Detect which cell encompasses the target text, then output its [x, y] center coordinate. 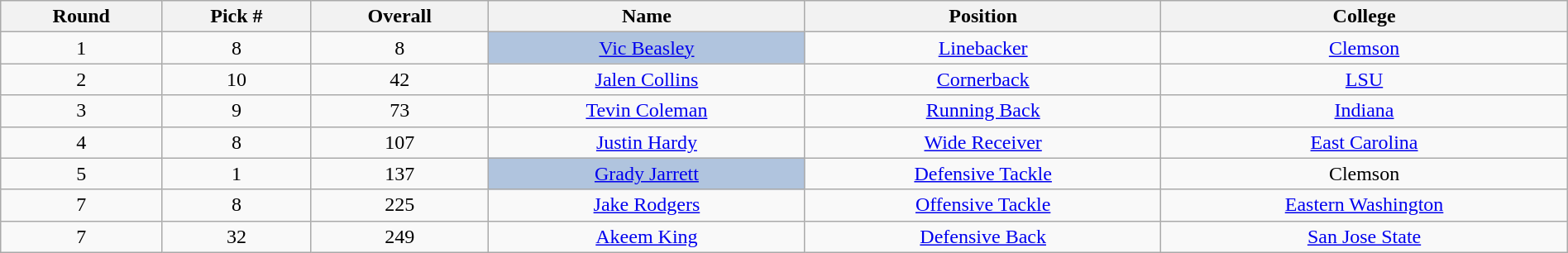
225 [399, 205]
Cornerback [982, 79]
Defensive Back [982, 236]
Pick # [237, 17]
9 [237, 111]
Jake Rodgers [647, 205]
107 [399, 142]
Indiana [1365, 111]
10 [237, 79]
Tevin Coleman [647, 111]
32 [237, 236]
Akeem King [647, 236]
2 [81, 79]
Linebacker [982, 48]
3 [81, 111]
College [1365, 17]
East Carolina [1365, 142]
137 [399, 174]
Jalen Collins [647, 79]
42 [399, 79]
Name [647, 17]
Position [982, 17]
Vic Beasley [647, 48]
Offensive Tackle [982, 205]
Round [81, 17]
Eastern Washington [1365, 205]
Justin Hardy [647, 142]
4 [81, 142]
5 [81, 174]
San Jose State [1365, 236]
Wide Receiver [982, 142]
Overall [399, 17]
Running Back [982, 111]
249 [399, 236]
Defensive Tackle [982, 174]
73 [399, 111]
Grady Jarrett [647, 174]
LSU [1365, 79]
